Provide the (x, y) coordinate of the cell's center where the given text is located.  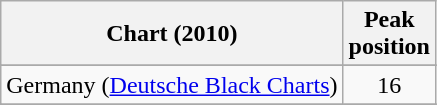
Peakposition (389, 34)
16 (389, 85)
Chart (2010) (172, 34)
Germany (Deutsche Black Charts) (172, 85)
